Output the (x, y) coordinate of the center of the cell containing the given text.  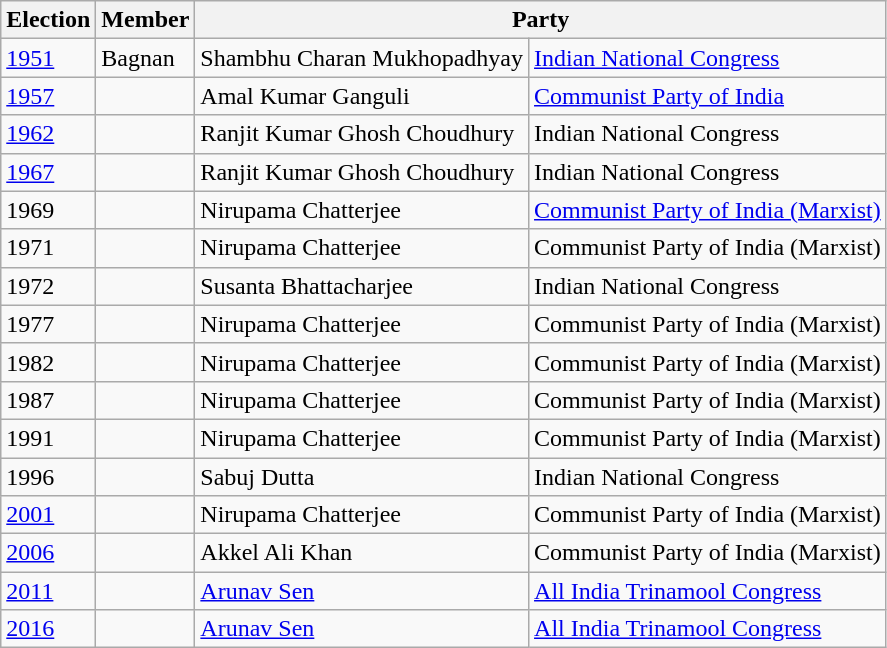
Amal Kumar Ganguli (362, 96)
Susanta Bhattacharjee (362, 286)
1962 (48, 134)
1982 (48, 362)
Akkel Ali Khan (362, 553)
1996 (48, 477)
1969 (48, 210)
1967 (48, 172)
Bagnan (146, 58)
Sabuj Dutta (362, 477)
2011 (48, 591)
1957 (48, 96)
1987 (48, 400)
2016 (48, 629)
Shambhu Charan Mukhopadhyay (362, 58)
1977 (48, 324)
1971 (48, 248)
1972 (48, 286)
2001 (48, 515)
1991 (48, 438)
1951 (48, 58)
Election (48, 20)
Member (146, 20)
Party (540, 20)
Communist Party of India (708, 96)
2006 (48, 553)
